Pinpoint the cell where the given text exists, returning its [X, Y] midpoint coordinate. 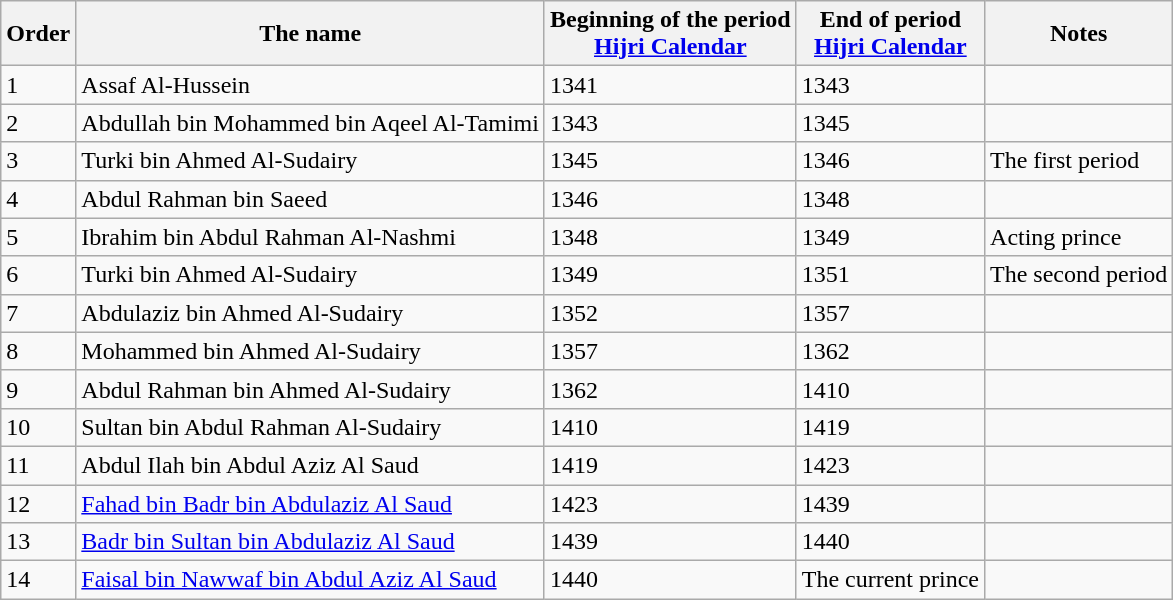
Badr bin Sultan bin Abdulaziz Al Saud [310, 542]
Fahad bin Badr bin Abdulaziz Al Saud [310, 503]
Abdulaziz bin Ahmed Al-Sudairy [310, 313]
The name [310, 34]
Faisal bin Nawwaf bin Abdul Aziz Al Saud [310, 580]
Abdul Rahman bin Ahmed Al-Sudairy [310, 389]
8 [38, 351]
4 [38, 199]
7 [38, 313]
End of periodHijri Calendar [890, 34]
10 [38, 427]
9 [38, 389]
13 [38, 542]
14 [38, 580]
Mohammed bin Ahmed Al-Sudairy [310, 351]
1341 [670, 85]
6 [38, 275]
1 [38, 85]
Notes [1079, 34]
Assaf Al-Hussein [310, 85]
Abdul Ilah bin Abdul Aziz Al Saud [310, 465]
1352 [670, 313]
1351 [890, 275]
Sultan bin Abdul Rahman Al-Sudairy [310, 427]
The second period [1079, 275]
5 [38, 237]
Beginning of the periodHijri Calendar [670, 34]
Abdullah bin Mohammed bin Aqeel Al-Tamimi [310, 123]
11 [38, 465]
Abdul Rahman bin Saeed [310, 199]
2 [38, 123]
The current prince [890, 580]
Ibrahim bin Abdul Rahman Al-Nashmi [310, 237]
3 [38, 161]
Order [38, 34]
The first period [1079, 161]
12 [38, 503]
Acting prince [1079, 237]
